Detect which cell encompasses the target text, then output its (x, y) center coordinate. 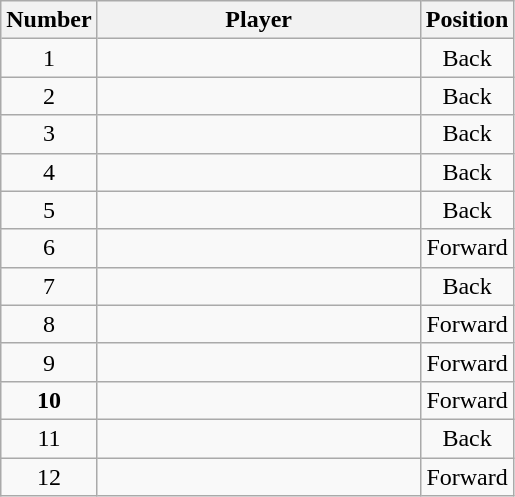
9 (49, 362)
Number (49, 20)
1 (49, 58)
12 (49, 477)
10 (49, 400)
6 (49, 248)
7 (49, 286)
5 (49, 210)
2 (49, 96)
Position (467, 20)
3 (49, 134)
11 (49, 438)
8 (49, 324)
Player (258, 20)
4 (49, 172)
